Locate the cell with the specified text and output its (X, Y) center coordinate. 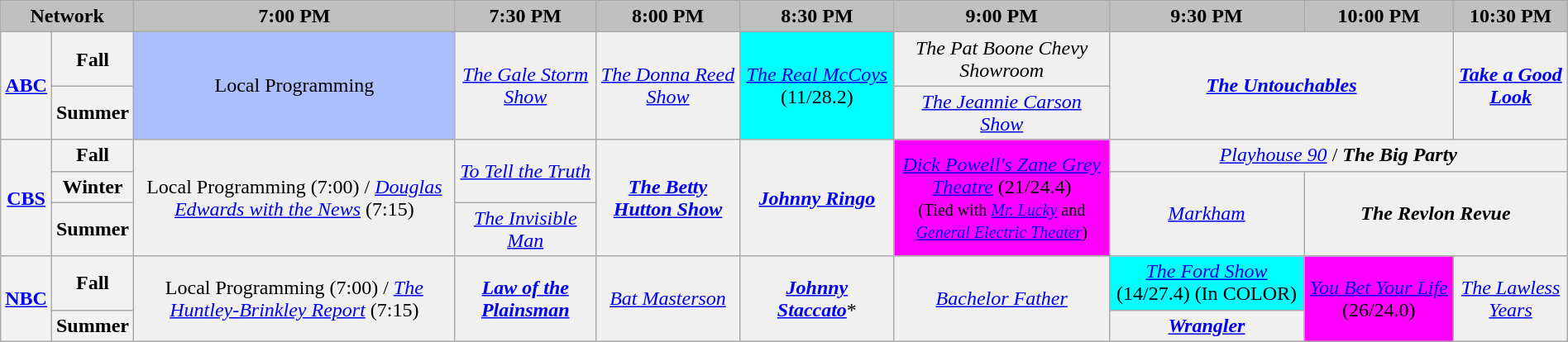
10:30 PM (1510, 17)
9:30 PM (1206, 17)
NBC (26, 299)
Local Programming (7:00) / The Huntley-Brinkley Report (7:15) (294, 299)
Markham (1206, 213)
7:30 PM (525, 17)
The Betty Hutton Show (667, 198)
You Bet Your Life (26/24.0) (1379, 299)
Local Programming (7:00) / Douglas Edwards with the News (7:15) (294, 198)
Playhouse 90 / The Big Party (1338, 155)
Johnny Ringo (817, 198)
The Ford Show (14/27.4) (In COLOR) (1206, 283)
The Revlon Revue (1436, 213)
The Donna Reed Show (667, 86)
The Untouchables (1282, 86)
The Invisible Man (525, 230)
Johnny Staccato* (817, 299)
ABC (26, 86)
Wrangler (1206, 325)
The Real McCoys (11/28.2) (817, 86)
10:00 PM (1379, 17)
The Pat Boone Chevy Showroom (1002, 59)
The Jeannie Carson Show (1002, 112)
Dick Powell's Zane Grey Theatre (21/24.4)(Tied with Mr. Lucky and General Electric Theater) (1002, 198)
7:00 PM (294, 17)
Bat Masterson (667, 299)
Take a Good Look (1510, 86)
8:30 PM (817, 17)
The Lawless Years (1510, 299)
Local Programming (294, 86)
9:00 PM (1002, 17)
Network (68, 17)
Bachelor Father (1002, 299)
Winter (93, 187)
The Gale Storm Show (525, 86)
8:00 PM (667, 17)
To Tell the Truth (525, 171)
CBS (26, 198)
Law of the Plainsman (525, 299)
